Return the (x, y) coordinate for the center point of the cell that contains the specified text.  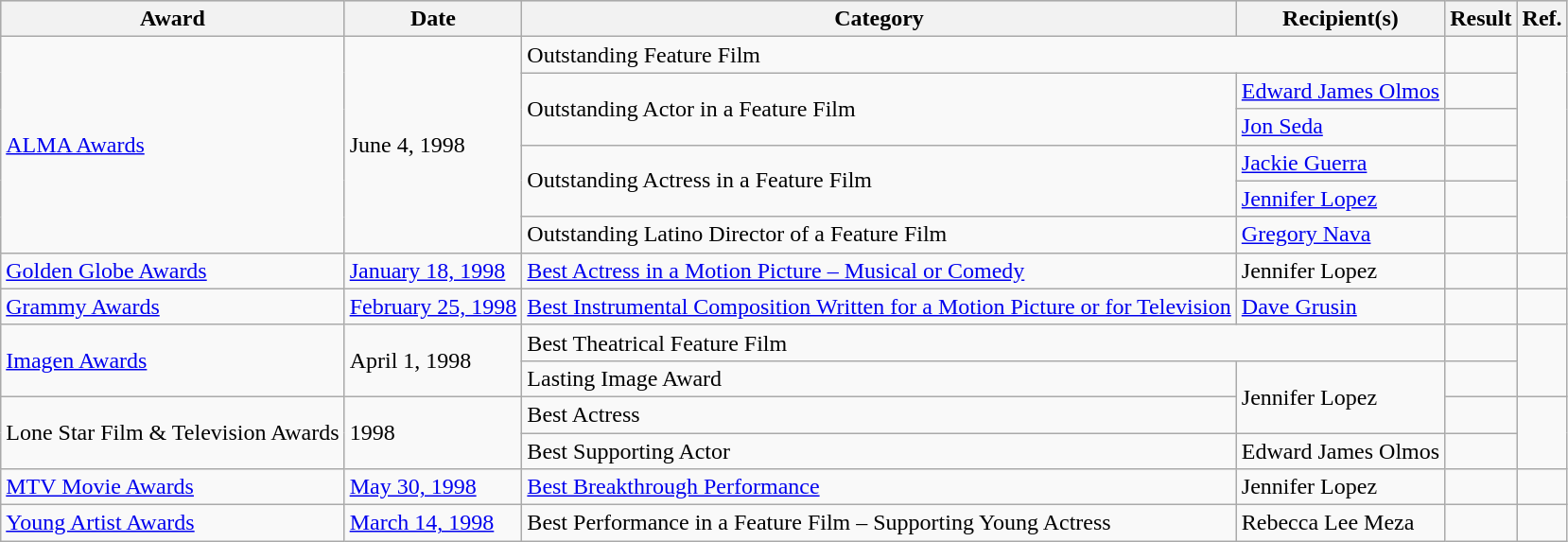
Rebecca Lee Meza (1340, 523)
Jon Seda (1340, 127)
ALMA Awards (172, 145)
Best Instrumental Composition Written for a Motion Picture or for Television (880, 306)
Result (1481, 19)
February 25, 1998 (433, 306)
Outstanding Latino Director of a Feature Film (880, 235)
1998 (433, 432)
Best Breakthrough Performance (880, 487)
Gregory Nava (1340, 235)
January 18, 1998 (433, 271)
Award (172, 19)
Outstanding Feature Film (984, 55)
Category (880, 19)
Jackie Guerra (1340, 163)
Young Artist Awards (172, 523)
Best Actress in a Motion Picture – Musical or Comedy (880, 271)
Date (433, 19)
Imagen Awards (172, 360)
Golden Globe Awards (172, 271)
Lasting Image Award (880, 378)
Recipient(s) (1340, 19)
Grammy Awards (172, 306)
Best Performance in a Feature Film – Supporting Young Actress (880, 523)
March 14, 1998 (433, 523)
Dave Grusin (1340, 306)
June 4, 1998 (433, 145)
Best Actress (880, 414)
Ref. (1542, 19)
Outstanding Actor in a Feature Film (880, 109)
Lone Star Film & Television Awards (172, 432)
May 30, 1998 (433, 487)
Best Theatrical Feature Film (984, 342)
Best Supporting Actor (880, 451)
MTV Movie Awards (172, 487)
April 1, 1998 (433, 360)
Outstanding Actress in a Feature Film (880, 181)
